Find where the given text appears and provide that cell's center as (X, Y) coordinate. 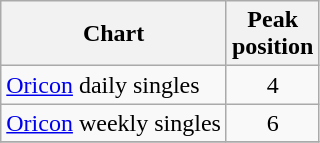
Peakposition (272, 34)
Oricon weekly singles (114, 123)
6 (272, 123)
4 (272, 85)
Chart (114, 34)
Oricon daily singles (114, 85)
